Find where the given text appears and provide that cell's center as [X, Y] coordinate. 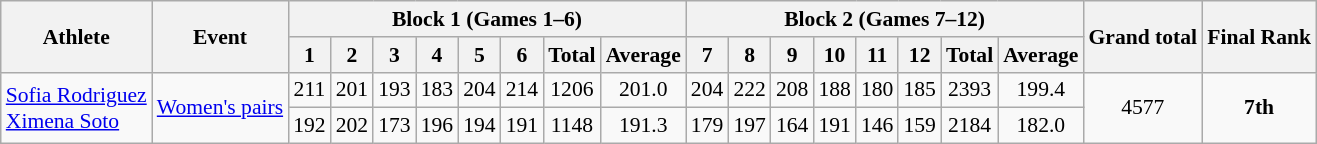
2393 [970, 90]
214 [522, 90]
201 [352, 90]
7 [708, 55]
182.0 [1040, 126]
1206 [572, 90]
146 [878, 126]
188 [834, 90]
Athlete [76, 36]
193 [394, 90]
Sofia Rodriguez Ximena Soto [76, 108]
4 [438, 55]
208 [792, 90]
Block 1 (Games 1–6) [487, 19]
11 [878, 55]
7th [1259, 108]
2184 [970, 126]
222 [750, 90]
Women's pairs [220, 108]
9 [792, 55]
196 [438, 126]
191.3 [644, 126]
180 [878, 90]
159 [920, 126]
201.0 [644, 90]
8 [750, 55]
192 [310, 126]
179 [708, 126]
1148 [572, 126]
164 [792, 126]
Grand total [1142, 36]
185 [920, 90]
2 [352, 55]
183 [438, 90]
202 [352, 126]
12 [920, 55]
194 [480, 126]
Block 2 (Games 7–12) [885, 19]
199.4 [1040, 90]
3 [394, 55]
4577 [1142, 108]
10 [834, 55]
Final Rank [1259, 36]
173 [394, 126]
197 [750, 126]
6 [522, 55]
5 [480, 55]
211 [310, 90]
Event [220, 36]
1 [310, 55]
